Identify which cell holds the provided text, then report its (X, Y) central coordinate. 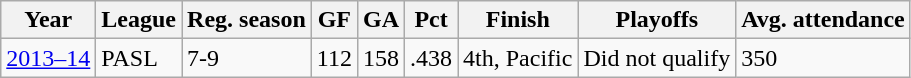
GF (334, 20)
PASL (139, 58)
Avg. attendance (824, 20)
Year (48, 20)
350 (824, 58)
Pct (432, 20)
158 (380, 58)
Playoffs (657, 20)
League (139, 20)
Reg. season (247, 20)
112 (334, 58)
4th, Pacific (518, 58)
Did not qualify (657, 58)
2013–14 (48, 58)
Finish (518, 20)
7-9 (247, 58)
.438 (432, 58)
GA (380, 20)
